Provide the (x, y) coordinate of the cell's center where the given text is located.  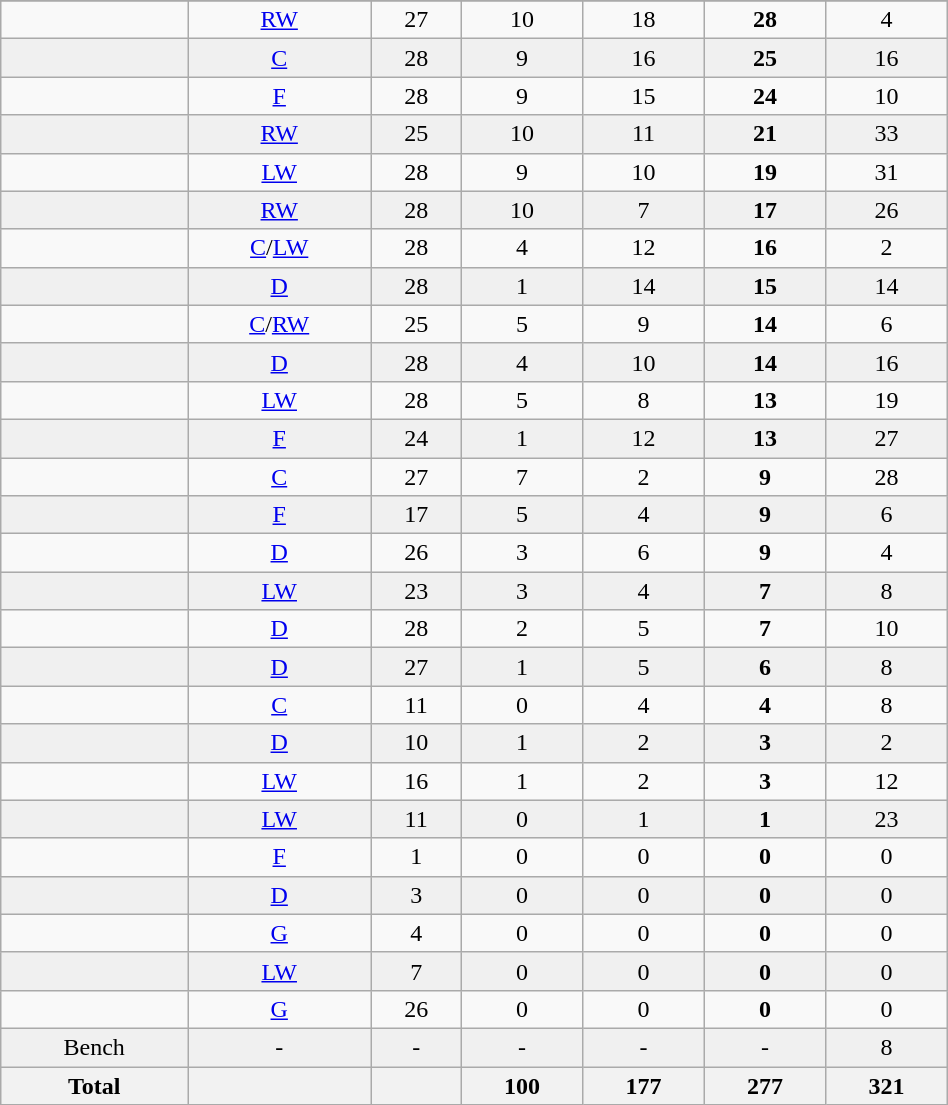
C/LW (280, 248)
277 (764, 1085)
31 (887, 172)
Bench (94, 1047)
18 (644, 20)
177 (644, 1085)
33 (887, 134)
C/RW (280, 324)
21 (764, 134)
100 (522, 1085)
321 (887, 1085)
Total (94, 1085)
